Output the [x, y] coordinate of the center of the cell containing the given text.  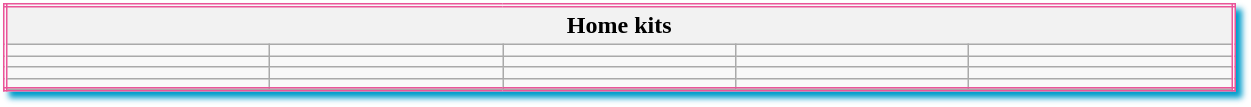
Home kits [619, 25]
